Search for the cell housing the specified text and yield its (X, Y) center coordinate. 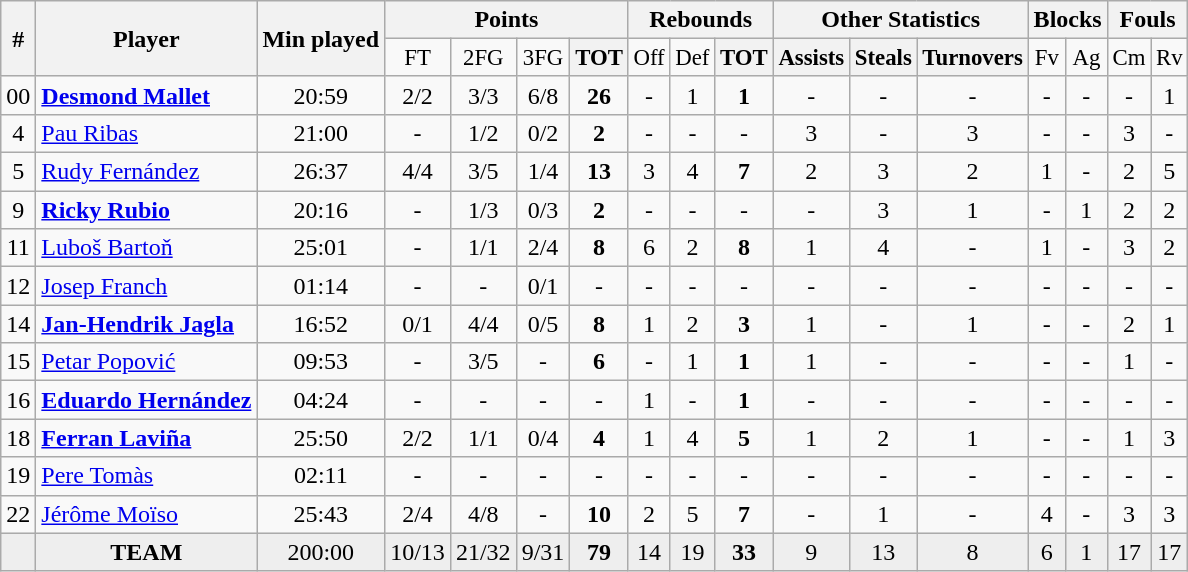
1/3 (483, 210)
26:37 (321, 172)
Blocks (1068, 20)
Rudy Fernández (146, 172)
15 (18, 362)
Rv (1170, 58)
# (18, 39)
Jérôme Moïso (146, 514)
Turnovers (972, 58)
1/2 (483, 133)
0/3 (543, 210)
10 (599, 514)
9/31 (543, 552)
20:59 (321, 95)
Steals (884, 58)
22 (18, 514)
04:24 (321, 400)
0/4 (543, 438)
26 (599, 95)
Ricky Rubio (146, 210)
79 (599, 552)
12 (18, 286)
16:52 (321, 324)
25:50 (321, 438)
FT (418, 58)
Ferran Laviña (146, 438)
Pau Ribas (146, 133)
Off (649, 58)
18 (18, 438)
0/2 (543, 133)
3FG (543, 58)
Def (692, 58)
21/32 (483, 552)
4/8 (483, 514)
2FG (483, 58)
Cm (1129, 58)
Pere Tomàs (146, 476)
02:11 (321, 476)
10/13 (418, 552)
Min played (321, 39)
01:14 (321, 286)
Josep Franch (146, 286)
3/3 (483, 95)
Points (507, 20)
0/5 (543, 324)
Rebounds (700, 20)
6/8 (543, 95)
Eduardo Hernández (146, 400)
Player (146, 39)
Petar Popović (146, 362)
33 (744, 552)
Other Statistics (900, 20)
1/4 (543, 172)
Assists (811, 58)
TEAM (146, 552)
25:01 (321, 248)
Jan-Hendrik Jagla (146, 324)
Desmond Mallet (146, 95)
Ag (1087, 58)
20:16 (321, 210)
200:00 (321, 552)
Fv (1046, 58)
25:43 (321, 514)
16 (18, 400)
09:53 (321, 362)
Fouls (1148, 20)
00 (18, 95)
11 (18, 248)
Luboš Bartoň (146, 248)
21:00 (321, 133)
